Find where the given text appears and provide that cell's center as (x, y) coordinate. 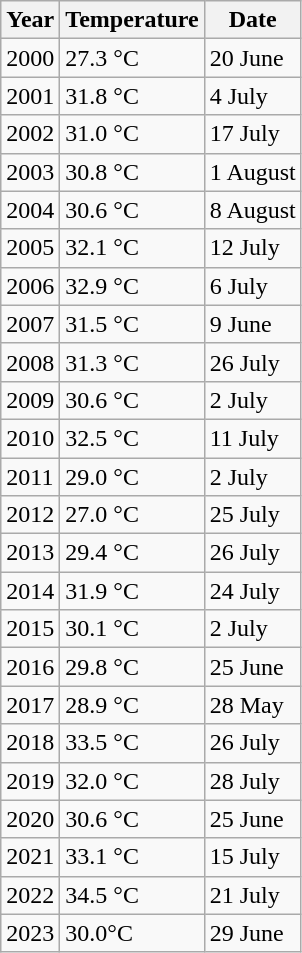
2018 (30, 743)
2009 (30, 400)
2003 (30, 172)
2002 (30, 134)
29.4 °C (132, 553)
2012 (30, 515)
Temperature (132, 20)
9 June (252, 324)
29.0 °C (132, 477)
29 June (252, 933)
12 July (252, 248)
2008 (30, 362)
34.5 °C (132, 895)
30.1 °C (132, 629)
32.1 °C (132, 248)
2014 (30, 591)
2005 (30, 248)
20 June (252, 58)
28 July (252, 781)
2023 (30, 933)
30.8 °C (132, 172)
28.9 °C (132, 705)
29.8 °C (132, 667)
32.5 °C (132, 438)
2013 (30, 553)
2006 (30, 286)
2010 (30, 438)
2015 (30, 629)
2020 (30, 819)
27.3 °C (132, 58)
28 May (252, 705)
21 July (252, 895)
2017 (30, 705)
31.9 °C (132, 591)
2004 (30, 210)
2021 (30, 857)
33.5 °C (132, 743)
31.3 °C (132, 362)
11 July (252, 438)
31.5 °C (132, 324)
30.0°C (132, 933)
24 July (252, 591)
2007 (30, 324)
17 July (252, 134)
1 August (252, 172)
31.8 °C (132, 96)
4 July (252, 96)
15 July (252, 857)
2000 (30, 58)
6 July (252, 286)
2016 (30, 667)
31.0 °C (132, 134)
2022 (30, 895)
32.0 °C (132, 781)
2019 (30, 781)
Year (30, 20)
33.1 °C (132, 857)
27.0 °C (132, 515)
Date (252, 20)
32.9 °C (132, 286)
2011 (30, 477)
2001 (30, 96)
8 August (252, 210)
25 July (252, 515)
